Output the (X, Y) coordinate of the center of the cell containing the given text.  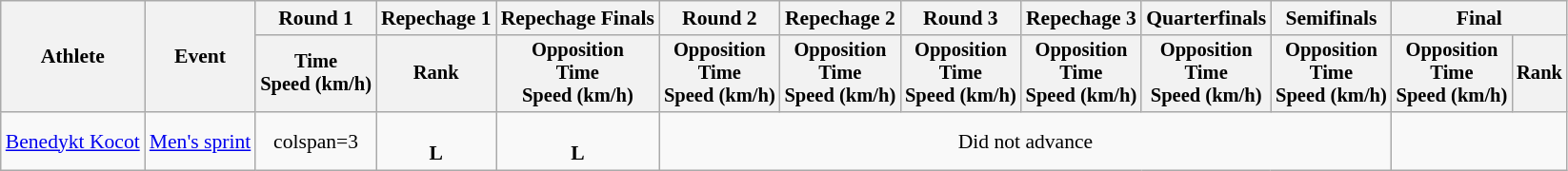
Repechage Finals (577, 18)
Event (200, 57)
colspan=3 (316, 141)
Repechage 3 (1082, 18)
Final (1479, 18)
Men's sprint (200, 141)
Athlete (72, 57)
Repechage 1 (436, 18)
Semifinals (1332, 18)
Round 3 (960, 18)
TimeSpeed (km/h) (316, 74)
Repechage 2 (840, 18)
Did not advance (1025, 141)
Benedykt Kocot (72, 141)
Round 1 (316, 18)
Round 2 (720, 18)
Quarterfinals (1206, 18)
